Scan for the cell matching the given text and deliver its [x, y] coordinate at center. 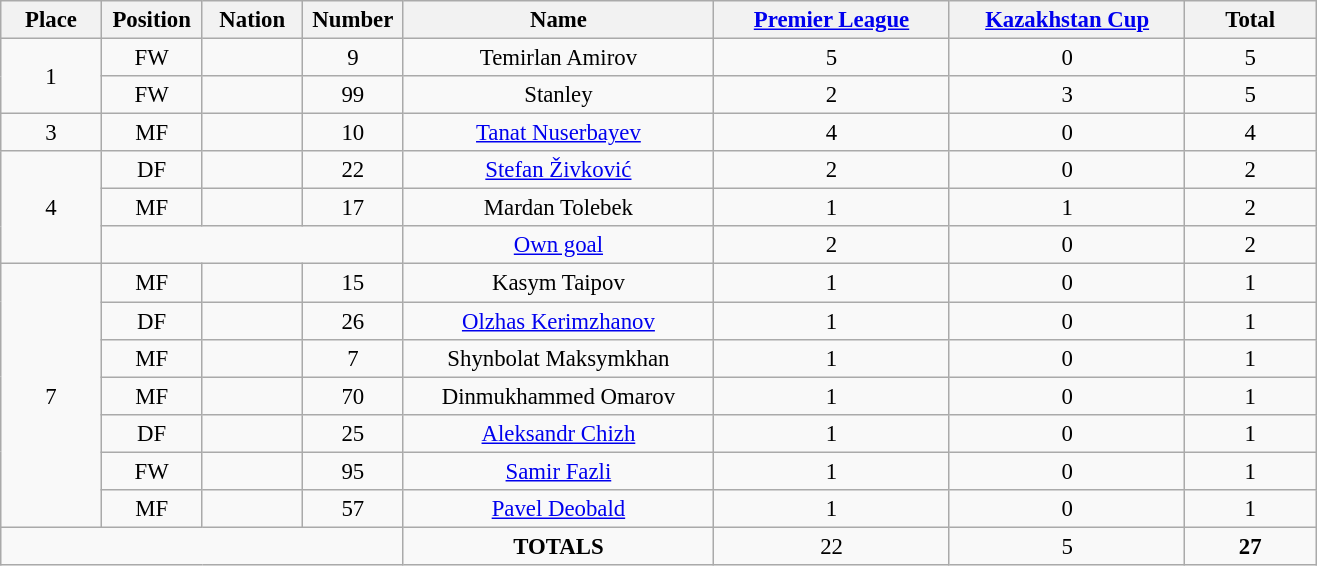
10 [354, 133]
Samir Fazli [558, 471]
Own goal [558, 245]
Stefan Živković [558, 170]
27 [1250, 546]
Stanley [558, 95]
70 [354, 396]
Total [1250, 20]
Place [52, 20]
57 [354, 509]
25 [354, 433]
95 [354, 471]
Shynbolat Maksymkhan [558, 358]
Tanat Nuserbayev [558, 133]
Dinmukhammed Omarov [558, 396]
Name [558, 20]
Mardan Tolebek [558, 208]
Kasym Taipov [558, 283]
Pavel Deobald [558, 509]
Nation [252, 20]
Kazakhstan Cup [1067, 20]
26 [354, 321]
15 [354, 283]
Temirlan Amirov [558, 58]
Position [152, 20]
Number [354, 20]
Premier League [832, 20]
TOTALS [558, 546]
9 [354, 58]
Olzhas Kerimzhanov [558, 321]
17 [354, 208]
Aleksandr Chizh [558, 433]
99 [354, 95]
